Extract the (X, Y) coordinate from the center of the cell holding the provided text.  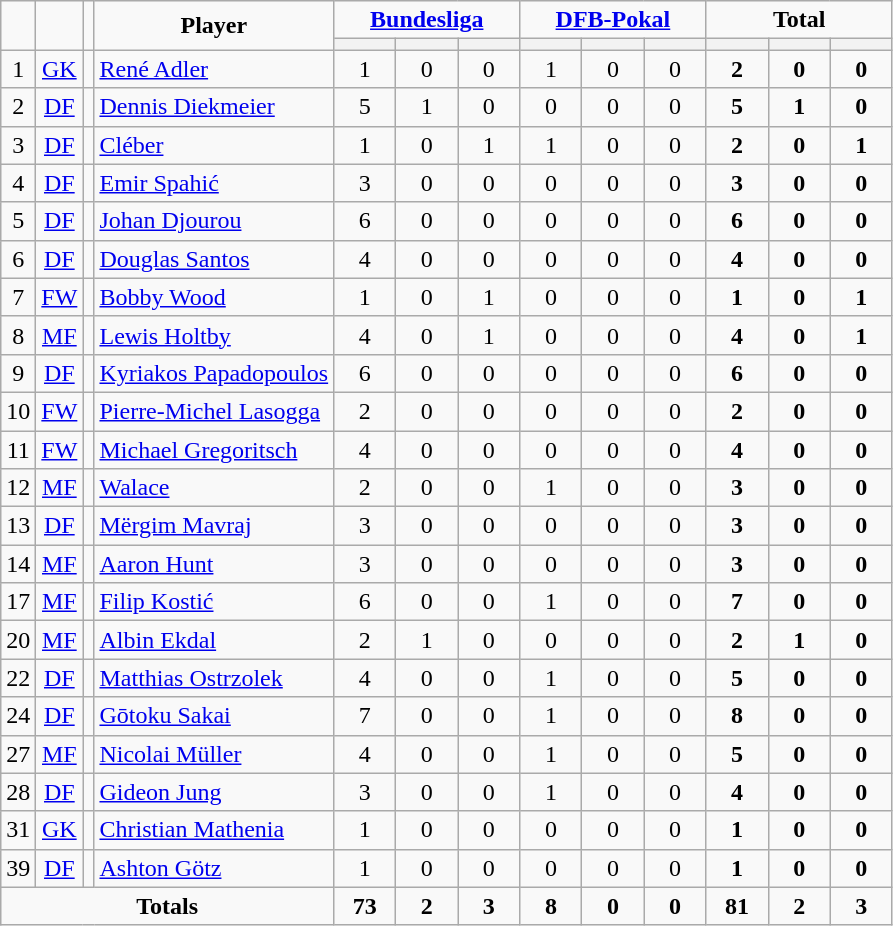
Ashton Götz (214, 868)
Christian Mathenia (214, 830)
Matthias Ostrzolek (214, 678)
Gōtoku Sakai (214, 716)
Cléber (214, 145)
14 (18, 564)
Johan Djourou (214, 221)
Mërgim Mavraj (214, 526)
Player (214, 26)
Dennis Diekmeier (214, 107)
12 (18, 488)
Pierre-Michel Lasogga (214, 411)
73 (365, 906)
Walace (214, 488)
Nicolai Müller (214, 754)
Emir Spahić (214, 183)
17 (18, 602)
Total (799, 20)
Bundesliga (427, 20)
81 (737, 906)
Bobby Wood (214, 297)
39 (18, 868)
9 (18, 373)
Gideon Jung (214, 792)
22 (18, 678)
René Adler (214, 69)
13 (18, 526)
11 (18, 449)
28 (18, 792)
27 (18, 754)
Albin Ekdal (214, 640)
Kyriakos Papadopoulos (214, 373)
Aaron Hunt (214, 564)
20 (18, 640)
10 (18, 411)
31 (18, 830)
Douglas Santos (214, 259)
DFB-Pokal (613, 20)
Michael Gregoritsch (214, 449)
Filip Kostić (214, 602)
Lewis Holtby (214, 335)
24 (18, 716)
Totals (168, 906)
